Locate the cell with the specified text and output its [x, y] center coordinate. 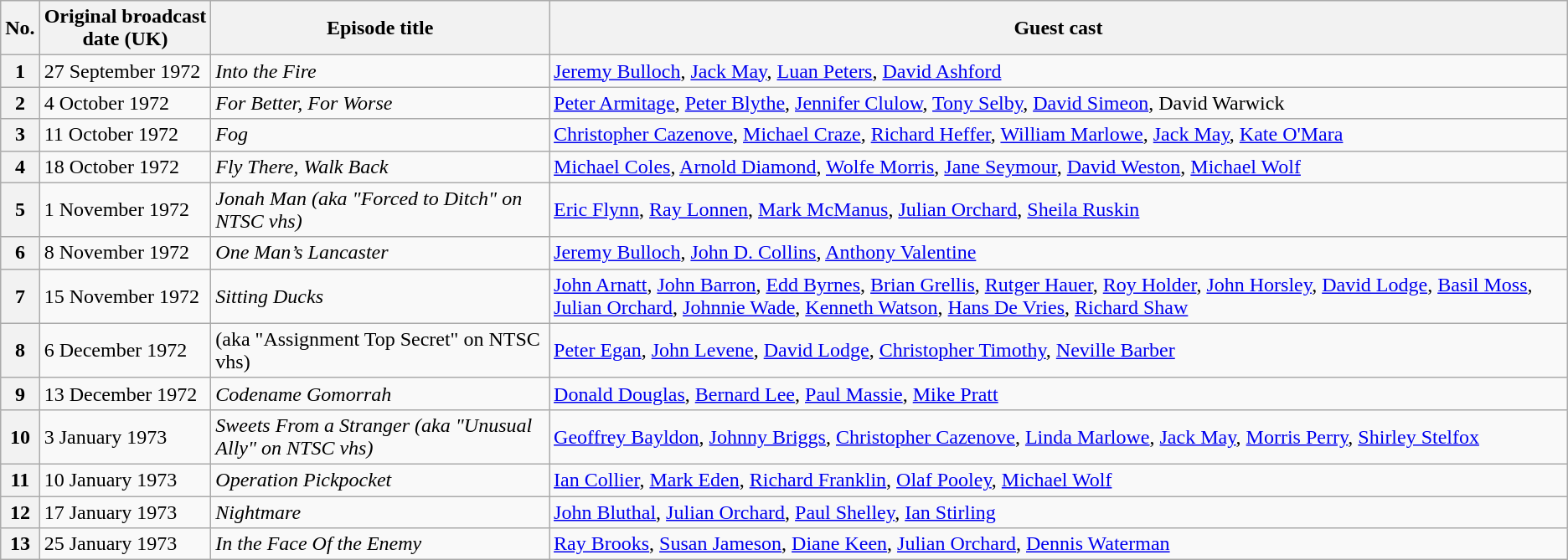
1 November 1972 [126, 209]
For Better, For Worse [380, 103]
No. [20, 28]
6 December 1972 [126, 350]
12 [20, 511]
Original broadcastdate (UK) [126, 28]
6 [20, 253]
In the Face Of the Enemy [380, 544]
Jeremy Bulloch, Jack May, Luan Peters, David Ashford [1059, 71]
Eric Flynn, Ray Lonnen, Mark McManus, Julian Orchard, Sheila Ruskin [1059, 209]
Ian Collier, Mark Eden, Richard Franklin, Olaf Pooley, Michael Wolf [1059, 480]
John Bluthal, Julian Orchard, Paul Shelley, Ian Stirling [1059, 511]
Sitting Ducks [380, 296]
Codename Gomorrah [380, 393]
10 January 1973 [126, 480]
Peter Armitage, Peter Blythe, Jennifer Clulow, Tony Selby, David Simeon, David Warwick [1059, 103]
1 [20, 71]
Christopher Cazenove, Michael Craze, Richard Heffer, William Marlowe, Jack May, Kate O'Mara [1059, 135]
Guest cast [1059, 28]
17 January 1973 [126, 511]
One Man’s Lancaster [380, 253]
18 October 1972 [126, 167]
Donald Douglas, Bernard Lee, Paul Massie, Mike Pratt [1059, 393]
Ray Brooks, Susan Jameson, Diane Keen, Julian Orchard, Dennis Waterman [1059, 544]
Nightmare [380, 511]
11 October 1972 [126, 135]
Michael Coles, Arnold Diamond, Wolfe Morris, Jane Seymour, David Weston, Michael Wolf [1059, 167]
Peter Egan, John Levene, David Lodge, Christopher Timothy, Neville Barber [1059, 350]
Fog [380, 135]
Jeremy Bulloch, John D. Collins, Anthony Valentine [1059, 253]
Episode title [380, 28]
8 November 1972 [126, 253]
Sweets From a Stranger (aka "Unusual Ally" on NTSC vhs) [380, 437]
2 [20, 103]
Jonah Man (aka "Forced to Ditch" on NTSC vhs) [380, 209]
9 [20, 393]
11 [20, 480]
5 [20, 209]
Operation Pickpocket [380, 480]
13 [20, 544]
25 January 1973 [126, 544]
Geoffrey Bayldon, Johnny Briggs, Christopher Cazenove, Linda Marlowe, Jack May, Morris Perry, Shirley Stelfox [1059, 437]
3 [20, 135]
7 [20, 296]
(aka "Assignment Top Secret" on NTSC vhs) [380, 350]
3 January 1973 [126, 437]
10 [20, 437]
4 October 1972 [126, 103]
Into the Fire [380, 71]
8 [20, 350]
4 [20, 167]
13 December 1972 [126, 393]
Fly There, Walk Back [380, 167]
27 September 1972 [126, 71]
15 November 1972 [126, 296]
